Find where the given text appears and provide that cell's center as [X, Y] coordinate. 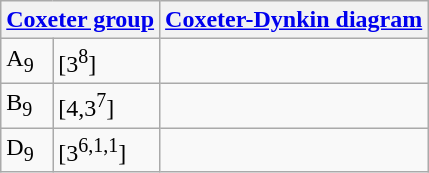
Coxeter group [80, 20]
[38] [106, 62]
B9 [27, 106]
[36,1,1] [106, 150]
A9 [27, 62]
D9 [27, 150]
[4,37] [106, 106]
Coxeter-Dynkin diagram [294, 20]
